Locate the cell with the specified text and output its [X, Y] center coordinate. 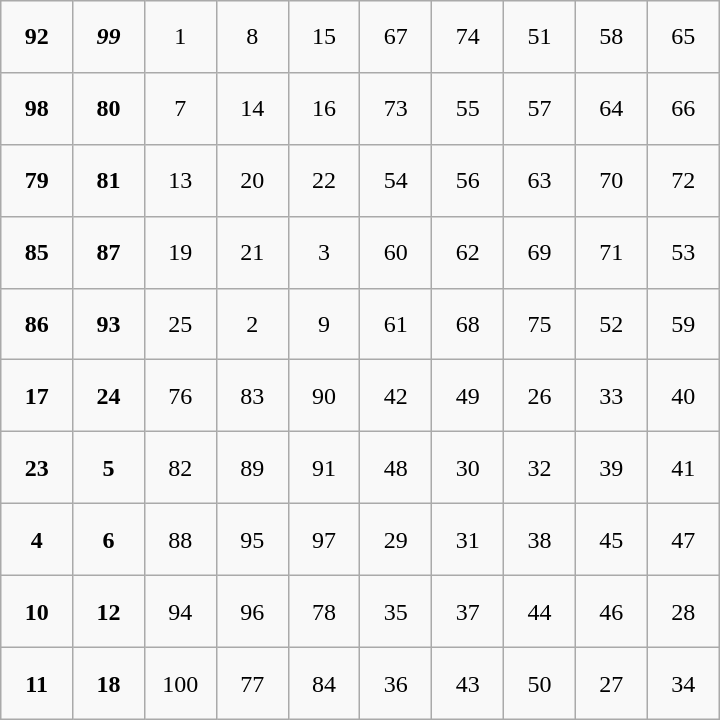
26 [540, 396]
40 [683, 396]
81 [109, 180]
95 [252, 540]
38 [540, 540]
29 [396, 540]
27 [611, 683]
34 [683, 683]
100 [180, 683]
62 [468, 252]
21 [252, 252]
9 [324, 324]
1 [180, 37]
44 [540, 611]
71 [611, 252]
52 [611, 324]
79 [37, 180]
12 [109, 611]
74 [468, 37]
18 [109, 683]
37 [468, 611]
78 [324, 611]
68 [468, 324]
55 [468, 109]
25 [180, 324]
58 [611, 37]
20 [252, 180]
24 [109, 396]
94 [180, 611]
84 [324, 683]
33 [611, 396]
11 [37, 683]
15 [324, 37]
88 [180, 540]
49 [468, 396]
93 [109, 324]
98 [37, 109]
7 [180, 109]
2 [252, 324]
50 [540, 683]
92 [37, 37]
82 [180, 468]
65 [683, 37]
91 [324, 468]
42 [396, 396]
48 [396, 468]
59 [683, 324]
56 [468, 180]
14 [252, 109]
77 [252, 683]
83 [252, 396]
96 [252, 611]
69 [540, 252]
76 [180, 396]
4 [37, 540]
19 [180, 252]
16 [324, 109]
66 [683, 109]
39 [611, 468]
3 [324, 252]
13 [180, 180]
30 [468, 468]
90 [324, 396]
67 [396, 37]
32 [540, 468]
8 [252, 37]
10 [37, 611]
51 [540, 37]
87 [109, 252]
17 [37, 396]
47 [683, 540]
54 [396, 180]
31 [468, 540]
41 [683, 468]
89 [252, 468]
46 [611, 611]
28 [683, 611]
45 [611, 540]
35 [396, 611]
5 [109, 468]
80 [109, 109]
73 [396, 109]
6 [109, 540]
57 [540, 109]
36 [396, 683]
85 [37, 252]
63 [540, 180]
43 [468, 683]
72 [683, 180]
86 [37, 324]
99 [109, 37]
75 [540, 324]
61 [396, 324]
64 [611, 109]
70 [611, 180]
53 [683, 252]
22 [324, 180]
23 [37, 468]
97 [324, 540]
60 [396, 252]
